Pinpoint the cell where the given text exists, returning its (X, Y) midpoint coordinate. 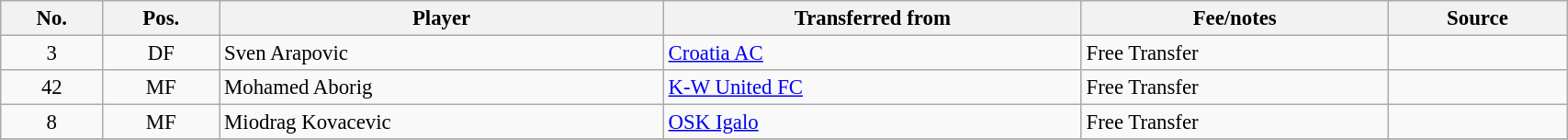
DF (162, 53)
Source (1477, 18)
Fee/notes (1235, 18)
Mohamed Aborig (442, 87)
Croatia AC (873, 53)
Player (442, 18)
Transferred from (873, 18)
42 (51, 87)
OSK Igalo (873, 122)
Miodrag Kovacevic (442, 122)
Pos. (162, 18)
No. (51, 18)
8 (51, 122)
Sven Arapovic (442, 53)
3 (51, 53)
K-W United FC (873, 87)
